Capture the cell that displays the provided text and extract its [X, Y] central coordinate. 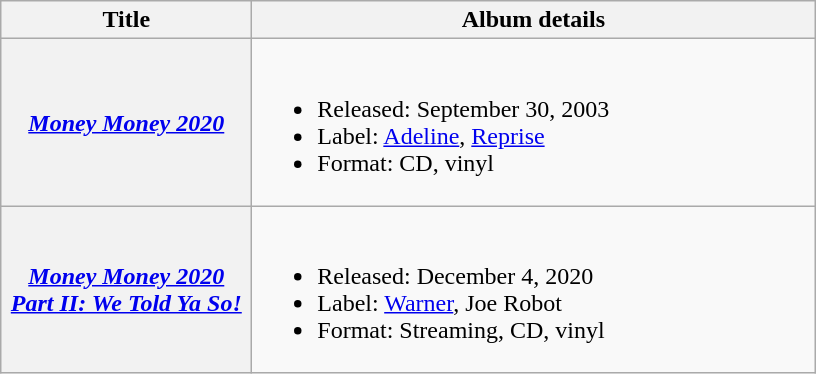
Title [126, 20]
Money Money 2020 Part II: We Told Ya So! [126, 290]
Money Money 2020 [126, 122]
Released: December 4, 2020Label: Warner, Joe RobotFormat: Streaming, CD, vinyl [534, 290]
Album details [534, 20]
Released: September 30, 2003Label: Adeline, RepriseFormat: CD, vinyl [534, 122]
